Return the [x, y] coordinate for the center point of the cell that contains the specified text.  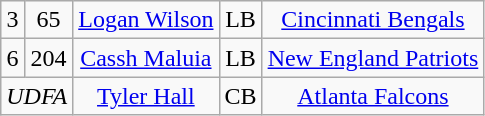
UDFA [37, 96]
New England Patriots [373, 58]
65 [48, 20]
Logan Wilson [146, 20]
Tyler Hall [146, 96]
Atlanta Falcons [373, 96]
6 [13, 58]
Cassh Maluia [146, 58]
CB [240, 96]
Cincinnati Bengals [373, 20]
204 [48, 58]
3 [13, 20]
